Capture the cell that displays the provided text and extract its (X, Y) central coordinate. 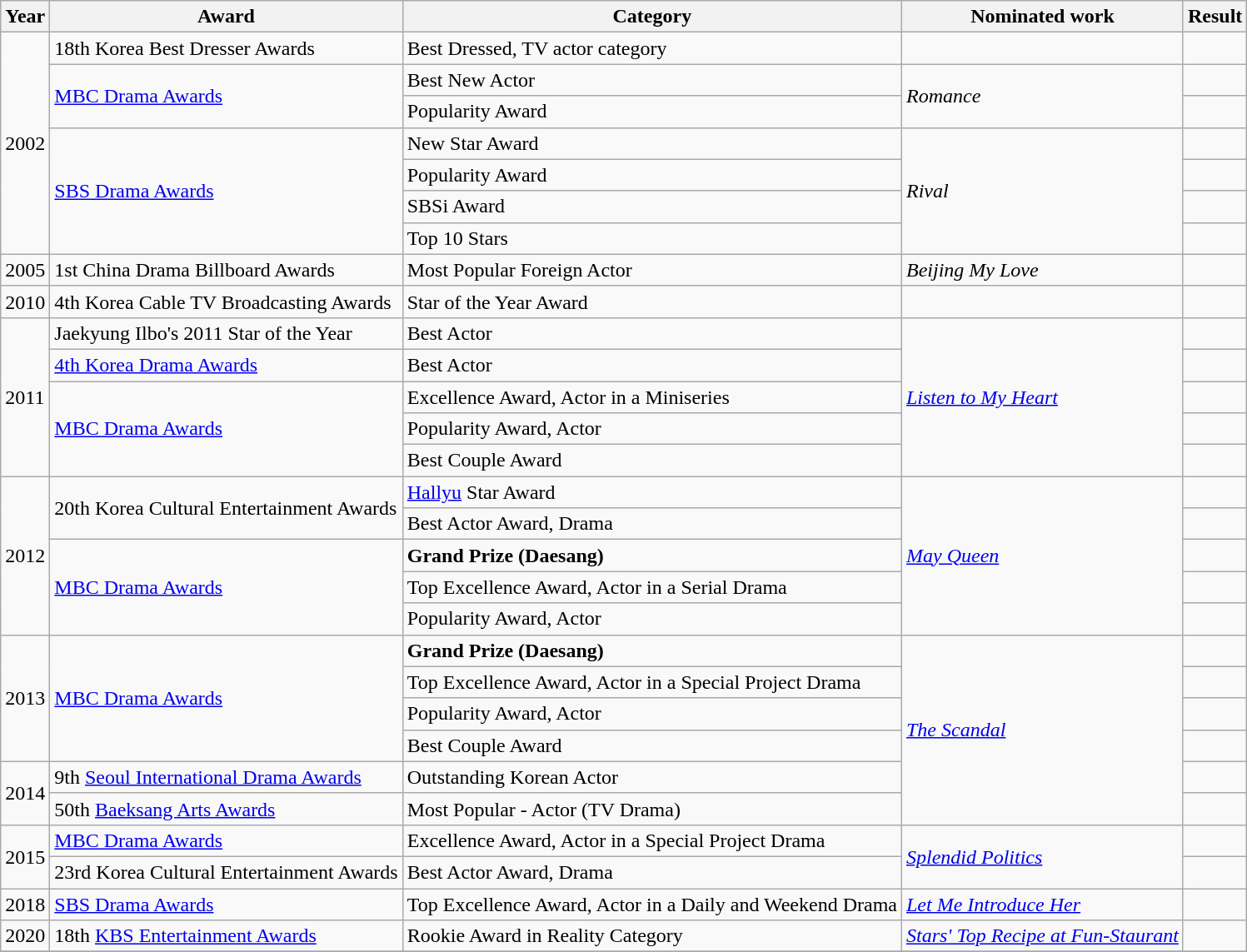
Star of the Year Award (651, 302)
Stars' Top Recipe at Fun-Staurant (1042, 936)
Result (1215, 17)
Splendid Politics (1042, 856)
2005 (25, 270)
New Star Award (651, 143)
May Queen (1042, 556)
Excellence Award, Actor in a Miniseries (651, 397)
Top Excellence Award, Actor in a Serial Drama (651, 587)
9th Seoul International Drama Awards (227, 777)
Beijing My Love (1042, 270)
2015 (25, 856)
4th Korea Cable TV Broadcasting Awards (227, 302)
4th Korea Drama Awards (227, 365)
Excellence Award, Actor in a Special Project Drama (651, 840)
Let Me Introduce Her (1042, 904)
Category (651, 17)
Best Dressed, TV actor category (651, 48)
2013 (25, 698)
Year (25, 17)
Top 10 Stars (651, 238)
Rookie Award in Reality Category (651, 936)
Best New Actor (651, 80)
Most Popular - Actor (TV Drama) (651, 809)
Most Popular Foreign Actor (651, 270)
1st China Drama Billboard Awards (227, 270)
Jaekyung Ilbo's 2011 Star of the Year (227, 333)
2002 (25, 143)
18th KBS Entertainment Awards (227, 936)
Top Excellence Award, Actor in a Daily and Weekend Drama (651, 904)
Romance (1042, 96)
SBSi Award (651, 207)
2012 (25, 556)
50th Baeksang Arts Awards (227, 809)
Award (227, 17)
Hallyu Star Award (651, 492)
Top Excellence Award, Actor in a Special Project Drama (651, 682)
Rival (1042, 191)
18th Korea Best Dresser Awards (227, 48)
Listen to My Heart (1042, 396)
23rd Korea Cultural Entertainment Awards (227, 872)
Outstanding Korean Actor (651, 777)
2018 (25, 904)
2011 (25, 396)
20th Korea Cultural Entertainment Awards (227, 508)
Nominated work (1042, 17)
2010 (25, 302)
The Scandal (1042, 730)
2014 (25, 793)
2020 (25, 936)
